Locate the cell with the specified text and output its (X, Y) center coordinate. 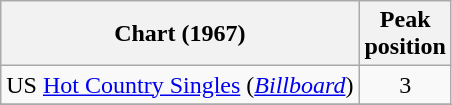
3 (405, 85)
Peakposition (405, 34)
Chart (1967) (180, 34)
US Hot Country Singles (Billboard) (180, 85)
